Locate the cell with the specified text and output its [X, Y] center coordinate. 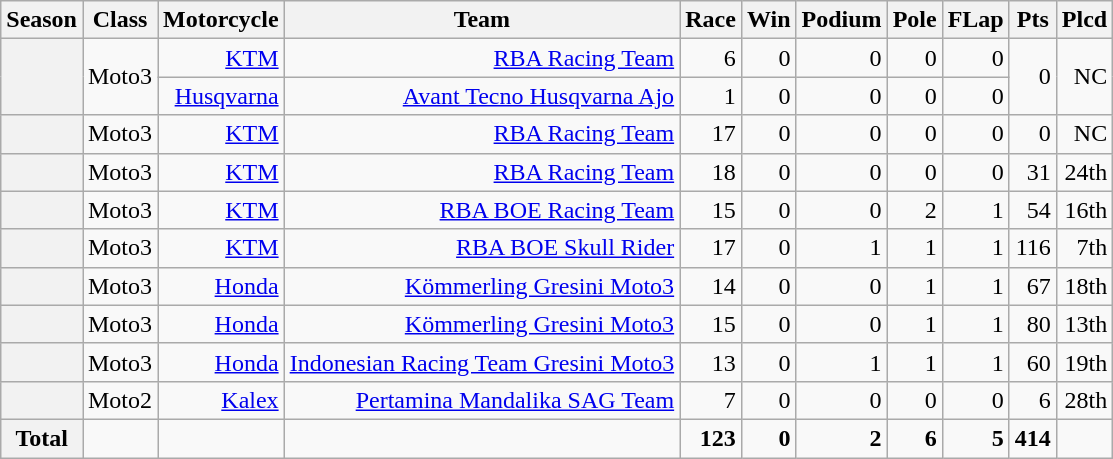
7th [1084, 248]
13 [711, 362]
FLap [976, 20]
14 [711, 286]
67 [1032, 286]
5 [976, 438]
Podium [842, 20]
Plcd [1084, 20]
31 [1032, 172]
116 [1032, 248]
24th [1084, 172]
Win [768, 20]
RBA BOE Racing Team [482, 210]
Indonesian Racing Team Gresini Moto3 [482, 362]
414 [1032, 438]
7 [711, 400]
Pts [1032, 20]
18th [1084, 286]
123 [711, 438]
Motorcycle [222, 20]
18 [711, 172]
28th [1084, 400]
19th [1084, 362]
Pertamina Mandalika SAG Team [482, 400]
Kalex [222, 400]
Husqvarna [222, 96]
Total [42, 438]
Class [120, 20]
60 [1032, 362]
Moto2 [120, 400]
80 [1032, 324]
13th [1084, 324]
Team [482, 20]
RBA BOE Skull Rider [482, 248]
Season [42, 20]
Avant Tecno Husqvarna Ajo [482, 96]
Pole [914, 20]
54 [1032, 210]
Race [711, 20]
16th [1084, 210]
